For the text-containing cell, return its midpoint in [x, y] coordinate format. 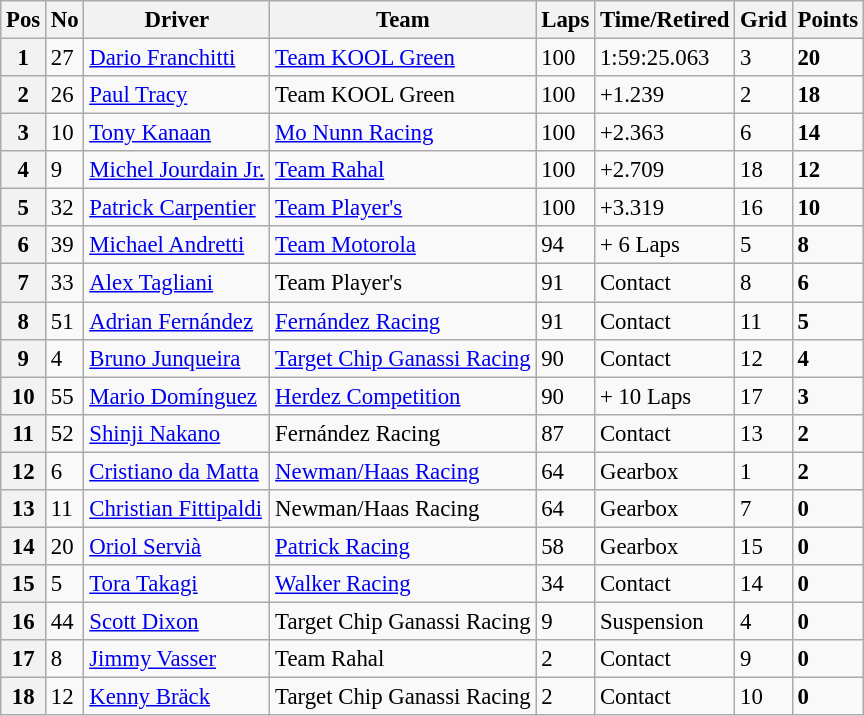
27 [65, 58]
Driver [177, 20]
Pos [24, 20]
Team [403, 20]
+2.363 [665, 133]
Cristiano da Matta [177, 471]
33 [65, 283]
Time/Retired [665, 20]
Michel Jourdain Jr. [177, 170]
Paul Tracy [177, 95]
Patrick Carpentier [177, 208]
Dario Franchitti [177, 58]
Tony Kanaan [177, 133]
44 [65, 621]
+2.709 [665, 170]
Shinji Nakano [177, 433]
Jimmy Vasser [177, 659]
+ 6 Laps [665, 245]
58 [566, 546]
Michael Andretti [177, 245]
39 [65, 245]
+ 10 Laps [665, 396]
87 [566, 433]
Bruno Junqueira [177, 358]
Points [828, 20]
55 [65, 396]
Patrick Racing [403, 546]
+1.239 [665, 95]
Christian Fittipaldi [177, 509]
51 [65, 321]
Herdez Competition [403, 396]
Adrian Fernández [177, 321]
Alex Tagliani [177, 283]
Kenny Bräck [177, 697]
1:59:25.063 [665, 58]
94 [566, 245]
No [65, 20]
34 [566, 584]
26 [65, 95]
52 [65, 433]
Walker Racing [403, 584]
Tora Takagi [177, 584]
Mario Domínguez [177, 396]
+3.319 [665, 208]
Scott Dixon [177, 621]
Oriol Servià [177, 546]
Suspension [665, 621]
Laps [566, 20]
Team Motorola [403, 245]
32 [65, 208]
Grid [764, 20]
Mo Nunn Racing [403, 133]
